Locate the cell with the specified text and output its (x, y) center coordinate. 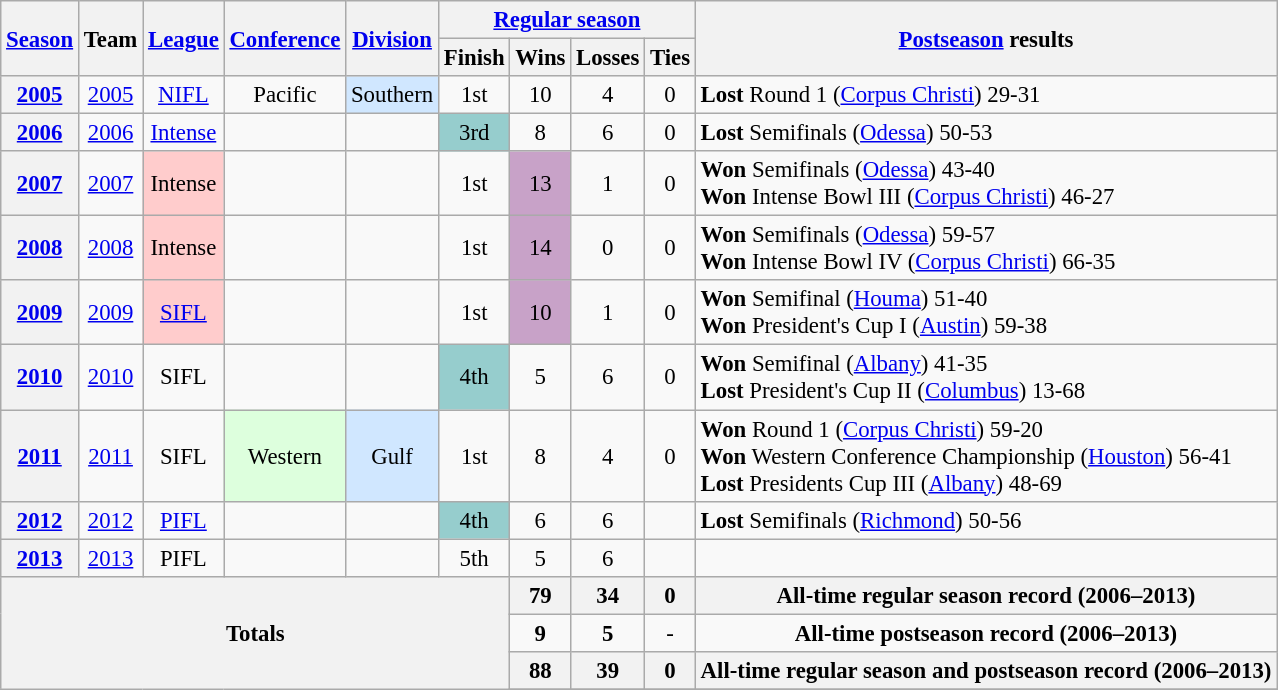
- (670, 633)
Won Semifinal (Houma) 51-40Won President's Cup I (Austin) 59-38 (986, 312)
All-time regular season record (2006–2013) (986, 595)
Ties (670, 58)
88 (540, 671)
5th (474, 558)
Lost Semifinals (Richmond) 50-56 (986, 520)
Regular season (566, 20)
39 (608, 671)
League (184, 38)
Western (285, 456)
Conference (285, 38)
NIFL (184, 95)
Finish (474, 58)
Gulf (392, 456)
Division (392, 38)
Southern (392, 95)
34 (608, 595)
9 (540, 633)
Won Round 1 (Corpus Christi) 59-20Won Western Conference Championship (Houston) 56-41Lost Presidents Cup III (Albany) 48-69 (986, 456)
14 (540, 248)
79 (540, 595)
Pacific (285, 95)
3rd (474, 133)
Season (40, 38)
Wins (540, 58)
Won Semifinals (Odessa) 59-57Won Intense Bowl IV (Corpus Christi) 66-35 (986, 248)
Lost Semifinals (Odessa) 50-53 (986, 133)
Won Semifinals (Odessa) 43-40Won Intense Bowl III (Corpus Christi) 46-27 (986, 184)
All-time postseason record (2006–2013) (986, 633)
All-time regular season and postseason record (2006–2013) (986, 671)
Totals (256, 632)
13 (540, 184)
Postseason results (986, 38)
Won Semifinal (Albany) 41-35Lost President's Cup II (Columbus) 13-68 (986, 378)
Losses (608, 58)
Team (110, 38)
Lost Round 1 (Corpus Christi) 29-31 (986, 95)
